Detect which cell encompasses the target text, then output its [X, Y] center coordinate. 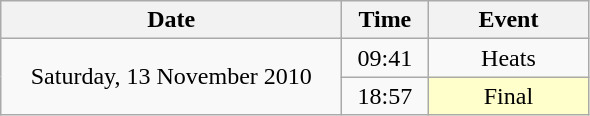
Saturday, 13 November 2010 [172, 77]
09:41 [385, 58]
18:57 [385, 96]
Time [385, 20]
Final [508, 96]
Heats [508, 58]
Date [172, 20]
Event [508, 20]
